Scan for the cell matching the given text and deliver its [X, Y] coordinate at center. 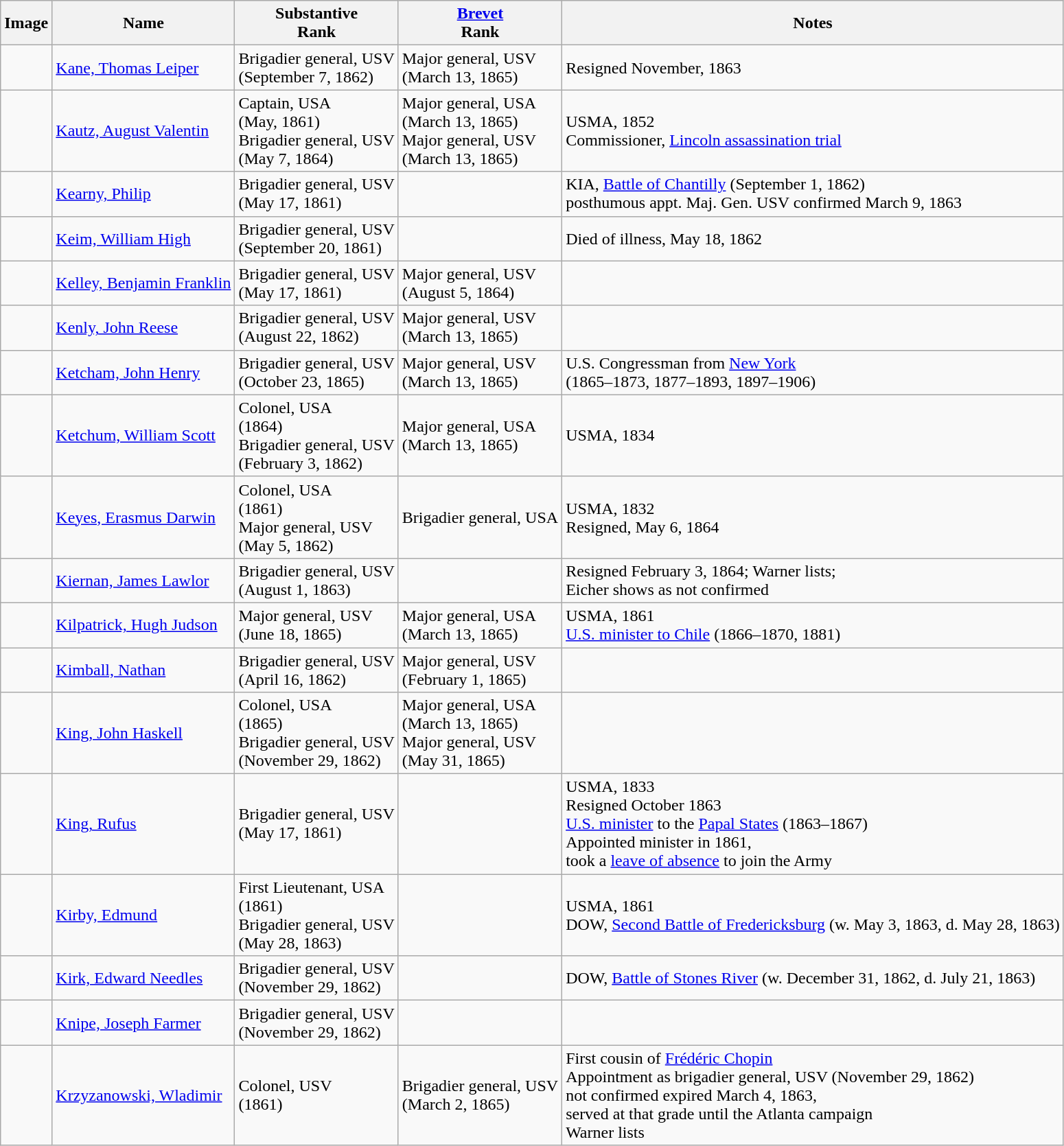
Kenly, John Reese [143, 328]
USMA, 1834 [813, 435]
Colonel, USV(1861) [316, 1095]
Kautz, August Valentin [143, 130]
Brigadier general, USV(March 2, 1865) [480, 1095]
USMA, 1861U.S. minister to Chile (1866–1870, 1881) [813, 624]
Brigadier general, USV(October 23, 1865) [316, 372]
Brigadier general, USV(August 1, 1863) [316, 581]
Major general, USV(June 18, 1865) [316, 624]
USMA, 1832Resigned, May 6, 1864 [813, 517]
Brigadier general, USV(August 22, 1862) [316, 328]
USMA, 1861DOW, Second Battle of Fredericksburg (w. May 3, 1863, d. May 28, 1863) [813, 915]
BrevetRank [480, 23]
Brigadier general, USV(September 20, 1861) [316, 239]
SubstantiveRank [316, 23]
Ketcham, John Henry [143, 372]
USMA, 1833Resigned October 1863U.S. minister to the Papal States (1863–1867)Appointed minister in 1861,took a leave of absence to join the Army [813, 824]
Colonel, USA(1861)Major general, USV(May 5, 1862) [316, 517]
Captain, USA(May, 1861)Brigadier general, USV(May 7, 1864) [316, 130]
Knipe, Joseph Farmer [143, 1022]
USMA, 1852Commissioner, Lincoln assassination trial [813, 130]
Keim, William High [143, 239]
Colonel, USA(1865)Brigadier general, USV(November 29, 1862) [316, 733]
First Lieutenant, USA(1861)Brigadier general, USV(May 28, 1863) [316, 915]
Resigned November, 1863 [813, 67]
Image [26, 23]
Notes [813, 23]
King, John Haskell [143, 733]
Kearny, Philip [143, 194]
King, Rufus [143, 824]
Brigadier general, USV(April 16, 1862) [316, 670]
Name [143, 23]
Kirk, Edward Needles [143, 979]
Major general, USV(August 5, 1864) [480, 283]
DOW, Battle of Stones River (w. December 31, 1862, d. July 21, 1863) [813, 979]
Kimball, Nathan [143, 670]
Krzyzanowski, Wladimir [143, 1095]
Kirby, Edmund [143, 915]
Kane, Thomas Leiper [143, 67]
Kilpatrick, Hugh Judson [143, 624]
Resigned February 3, 1864; Warner lists;Eicher shows as not confirmed [813, 581]
Major general, USA(March 13, 1865)Major general, USV(March 13, 1865) [480, 130]
Died of illness, May 18, 1862 [813, 239]
KIA, Battle of Chantilly (September 1, 1862)posthumous appt. Maj. Gen. USV confirmed March 9, 1863 [813, 194]
Ketchum, William Scott [143, 435]
U.S. Congressman from New York(1865–1873, 1877–1893, 1897–1906) [813, 372]
Kiernan, James Lawlor [143, 581]
Kelley, Benjamin Franklin [143, 283]
Colonel, USA(1864)Brigadier general, USV(February 3, 1862) [316, 435]
Major general, USV(February 1, 1865) [480, 670]
Brigadier general, USV(September 7, 1862) [316, 67]
Brigadier general, USA [480, 517]
Major general, USA(March 13, 1865)Major general, USV(May 31, 1865) [480, 733]
Keyes, Erasmus Darwin [143, 517]
